Capture the cell that displays the provided text and extract its [X, Y] central coordinate. 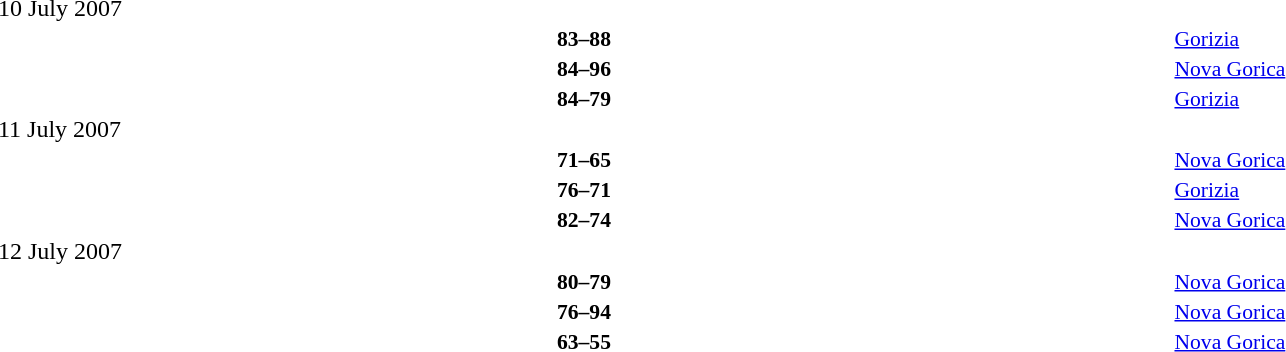
84–96 [584, 68]
84–79 [584, 98]
82–74 [584, 220]
83–88 [584, 38]
80–79 [584, 282]
76–71 [584, 190]
76–94 [584, 312]
71–65 [584, 160]
